Output the [x, y] coordinate of the center of the cell containing the given text.  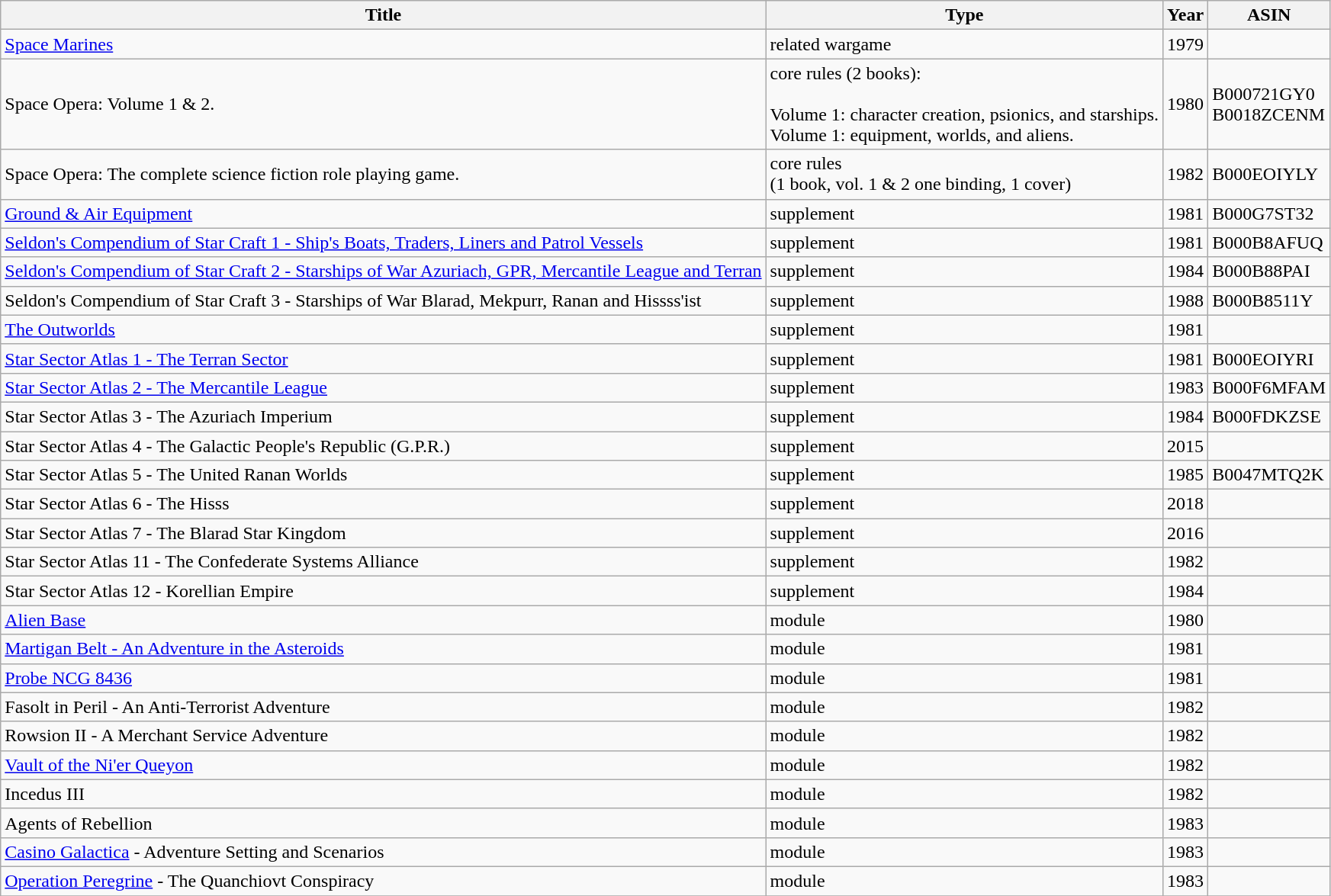
Ground & Air Equipment [383, 214]
Agents of Rebellion [383, 823]
Space Opera: Volume 1 & 2. [383, 104]
1985 [1185, 475]
2015 [1185, 446]
2016 [1185, 533]
Star Sector Atlas 1 - The Terran Sector [383, 358]
Martigan Belt - An Adventure in the Asteroids [383, 649]
Star Sector Atlas 4 - The Galactic People's Republic (G.P.R.) [383, 446]
Year [1185, 15]
B000B88PAI [1269, 271]
Type [964, 15]
Incedus III [383, 794]
Vault of the Ni'er Queyon [383, 765]
B000F6MFAM [1269, 387]
Star Sector Atlas 6 - The Hisss [383, 504]
Title [383, 15]
B000G7ST32 [1269, 214]
related wargame [964, 44]
Space Marines [383, 44]
Seldon's Compendium of Star Craft 1 - Ship's Boats, Traders, Liners and Patrol Vessels [383, 242]
The Outworlds [383, 329]
B000721GY0 B0018ZCENM [1269, 104]
core rules (1 book, vol. 1 & 2 one binding, 1 cover) [964, 174]
Operation Peregrine - The Quanchiovt Conspiracy [383, 881]
Seldon's Compendium of Star Craft 2 - Starships of War Azuriach, GPR, Mercantile League and Terran [383, 271]
Star Sector Atlas 7 - The Blarad Star Kingdom [383, 533]
B000B8AFUQ [1269, 242]
Star Sector Atlas 2 - The Mercantile League [383, 387]
core rules (2 books): Volume 1: character creation, psionics, and starships. Volume 1: equipment, worlds, and aliens. [964, 104]
Casino Galactica - Adventure Setting and Scenarios [383, 852]
Star Sector Atlas 11 - The Confederate Systems Alliance [383, 562]
Star Sector Atlas 12 - Korellian Empire [383, 591]
B000EOIYRI [1269, 358]
2018 [1185, 504]
Star Sector Atlas 3 - The Azuriach Imperium [383, 416]
B000EOIYLY [1269, 174]
Alien Base [383, 620]
Seldon's Compendium of Star Craft 3 - Starships of War Blarad, Mekpurr, Ranan and Hissss'ist [383, 300]
B000FDKZSE [1269, 416]
Star Sector Atlas 5 - The United Ranan Worlds [383, 475]
Space Opera: The complete science fiction role playing game. [383, 174]
Probe NCG 8436 [383, 678]
B000B8511Y [1269, 300]
ASIN [1269, 15]
B0047MTQ2K [1269, 475]
1979 [1185, 44]
Fasolt in Peril - An Anti-Terrorist Adventure [383, 707]
1988 [1185, 300]
Rowsion II - A Merchant Service Adventure [383, 736]
